Identify which cell holds the provided text, then report its [x, y] central coordinate. 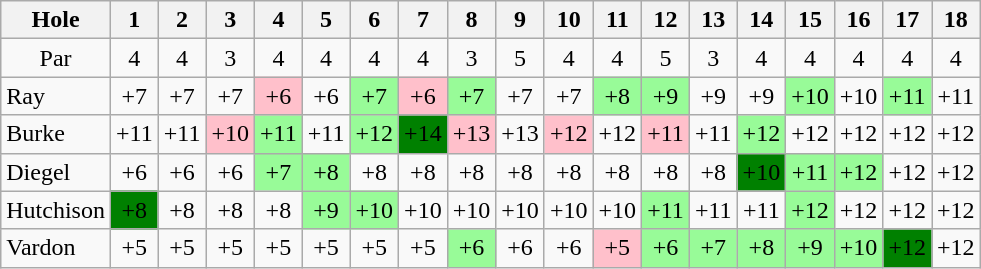
1 [134, 20]
13 [713, 20]
15 [810, 20]
6 [374, 20]
14 [762, 20]
+14 [424, 134]
Vardon [56, 248]
12 [666, 20]
Hole [56, 20]
11 [618, 20]
Par [56, 58]
18 [956, 20]
Hutchison [56, 210]
Ray [56, 96]
8 [472, 20]
16 [858, 20]
Burke [56, 134]
2 [182, 20]
Diegel [56, 172]
10 [568, 20]
17 [908, 20]
7 [424, 20]
9 [520, 20]
